Pinpoint the cell where the given text exists, returning its [X, Y] midpoint coordinate. 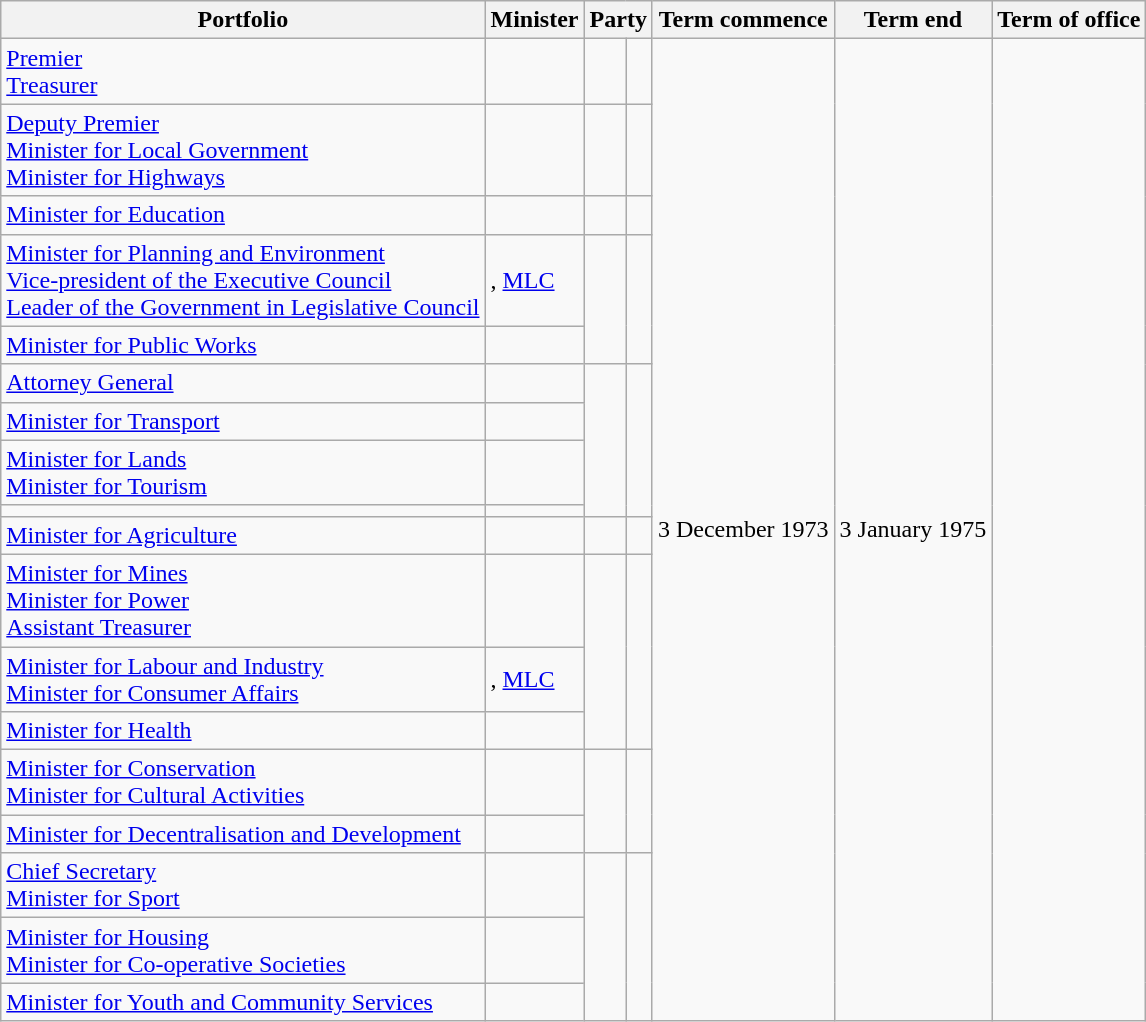
Term end [913, 20]
Minister for Transport [243, 421]
Minister for Planning and EnvironmentVice-president of the Executive CouncilLeader of the Government in Legislative Council [243, 280]
Portfolio [243, 20]
Minister for Health [243, 731]
Minister for Agriculture [243, 535]
Deputy PremierMinister for Local GovernmentMinister for Highways [243, 150]
Minister for Public Works [243, 345]
Minister for MinesMinister for PowerAssistant Treasurer [243, 600]
Minister for Youth and Community Services [243, 1002]
Minister [534, 20]
Attorney General [243, 383]
Minister for Labour and IndustryMinister for Consumer Affairs [243, 678]
Minister for ConservationMinister for Cultural Activities [243, 782]
3 January 1975 [913, 530]
Term commence [743, 20]
Minister for Education [243, 215]
PremierTreasurer [243, 72]
Minister for HousingMinister for Co-operative Societies [243, 950]
Term of office [1069, 20]
Minister for LandsMinister for Tourism [243, 472]
3 December 1973 [743, 530]
Minister for Decentralisation and Development [243, 834]
Party [618, 20]
Chief SecretaryMinister for Sport [243, 886]
